Return the [X, Y] coordinate for the center point of the cell that contains the specified text.  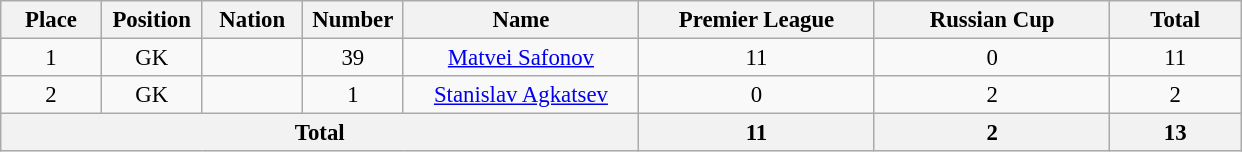
Name [521, 20]
Premier League [757, 20]
Number [354, 20]
Nation [252, 20]
Matvei Safonov [521, 58]
Place [52, 20]
13 [1176, 133]
Position [152, 20]
Stanislav Agkatsev [521, 95]
39 [354, 58]
Russian Cup [992, 20]
